Provide the [x, y] coordinate of the cell's center where the given text is located.  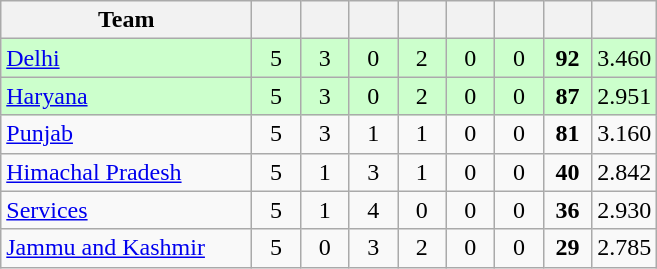
87 [568, 96]
4 [374, 210]
Haryana [126, 96]
Team [126, 20]
3.160 [624, 134]
2.785 [624, 248]
Punjab [126, 134]
Services [126, 210]
Jammu and Kashmir [126, 248]
29 [568, 248]
2.951 [624, 96]
92 [568, 58]
3.460 [624, 58]
2.842 [624, 172]
40 [568, 172]
2.930 [624, 210]
81 [568, 134]
36 [568, 210]
Delhi [126, 58]
Himachal Pradesh [126, 172]
